Locate the cell with the specified text and output its (X, Y) center coordinate. 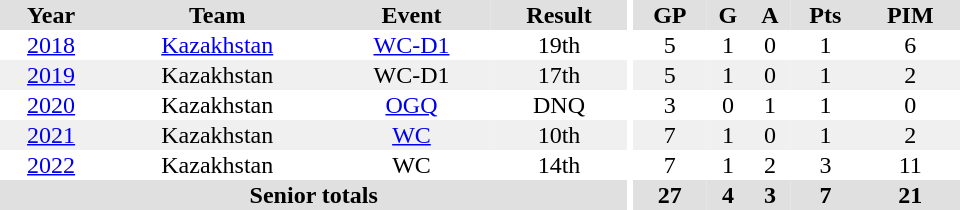
Result (560, 15)
Pts (825, 15)
Team (217, 15)
21 (910, 195)
19th (560, 45)
27 (670, 195)
Senior totals (314, 195)
11 (910, 165)
2018 (51, 45)
OGQ (411, 105)
4 (728, 195)
GP (670, 15)
Event (411, 15)
G (728, 15)
DNQ (560, 105)
A (770, 15)
2021 (51, 135)
14th (560, 165)
10th (560, 135)
2019 (51, 75)
PIM (910, 15)
Year (51, 15)
6 (910, 45)
17th (560, 75)
2022 (51, 165)
2020 (51, 105)
